Pinpoint the cell where the given text exists, returning its (X, Y) midpoint coordinate. 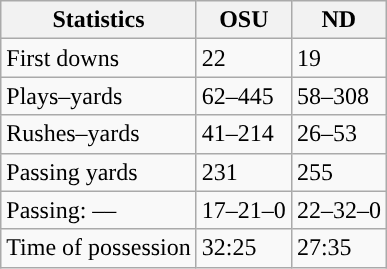
Rushes–yards (99, 134)
41–214 (244, 134)
OSU (244, 20)
32:25 (244, 248)
ND (338, 20)
58–308 (338, 96)
Plays–yards (99, 96)
Passing yards (99, 172)
231 (244, 172)
26–53 (338, 134)
Passing: –– (99, 210)
22–32–0 (338, 210)
255 (338, 172)
Statistics (99, 20)
22 (244, 58)
First downs (99, 58)
27:35 (338, 248)
62–445 (244, 96)
Time of possession (99, 248)
19 (338, 58)
17–21–0 (244, 210)
